Pinpoint the cell where the given text exists, returning its [x, y] midpoint coordinate. 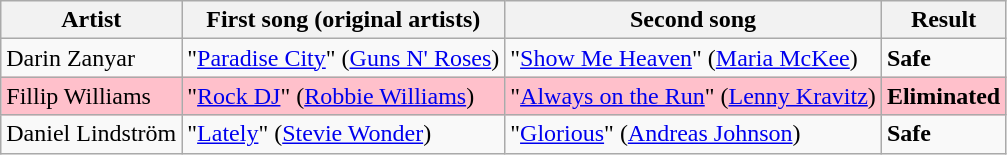
"Glorious" (Andreas Johnson) [694, 134]
"Lately" (Stevie Wonder) [344, 134]
Eliminated [943, 96]
Result [943, 20]
First song (original artists) [344, 20]
Daniel Lindström [92, 134]
Second song [694, 20]
Artist [92, 20]
"Always on the Run" (Lenny Kravitz) [694, 96]
Darin Zanyar [92, 58]
"Paradise City" (Guns N' Roses) [344, 58]
"Show Me Heaven" (Maria McKee) [694, 58]
"Rock DJ" (Robbie Williams) [344, 96]
Fillip Williams [92, 96]
